Identify which cell holds the provided text, then report its [x, y] central coordinate. 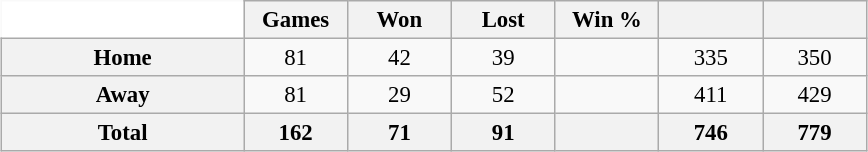
71 [399, 133]
Away [123, 95]
162 [296, 133]
29 [399, 95]
Won [399, 20]
39 [503, 57]
429 [815, 95]
Lost [503, 20]
411 [711, 95]
350 [815, 57]
Win % [607, 20]
746 [711, 133]
Total [123, 133]
Home [123, 57]
Games [296, 20]
335 [711, 57]
52 [503, 95]
42 [399, 57]
779 [815, 133]
91 [503, 133]
